Return [x, y] of the center of cell containing provided text 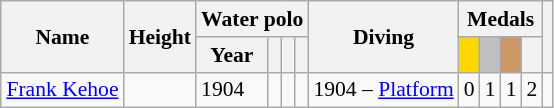
1904 – Platform [383, 90]
Name [62, 36]
0 [470, 90]
Frank Kehoe [62, 90]
1904 [232, 90]
Water polo [252, 19]
Year [232, 55]
Medals [501, 19]
Diving [383, 36]
Height [160, 36]
2 [532, 90]
